From the cell containing the given text, extract its center point as (x, y) coordinate. 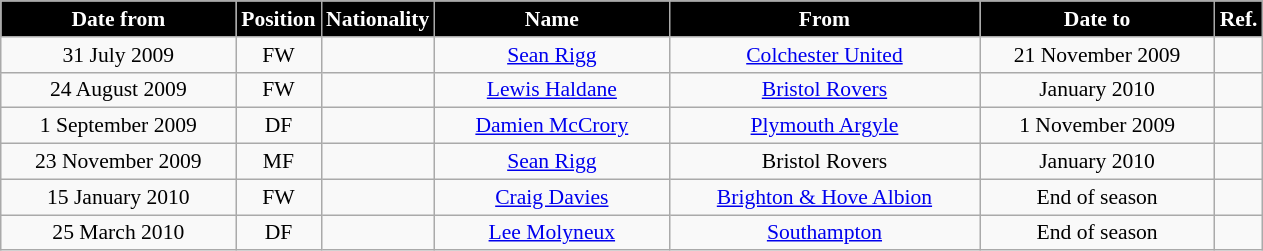
Colchester United (824, 55)
Southampton (824, 233)
21 November 2009 (1098, 55)
Date from (118, 19)
Lee Molyneux (552, 233)
23 November 2009 (118, 162)
1 November 2009 (1098, 126)
Plymouth Argyle (824, 126)
15 January 2010 (118, 197)
MF (278, 162)
Name (552, 19)
Craig Davies (552, 197)
Brighton & Hove Albion (824, 197)
Lewis Haldane (552, 90)
Date to (1098, 19)
25 March 2010 (118, 233)
31 July 2009 (118, 55)
From (824, 19)
Position (278, 19)
Ref. (1239, 19)
1 September 2009 (118, 126)
Nationality (378, 19)
Damien McCrory (552, 126)
24 August 2009 (118, 90)
